For the text-containing cell, return its midpoint in (X, Y) coordinate format. 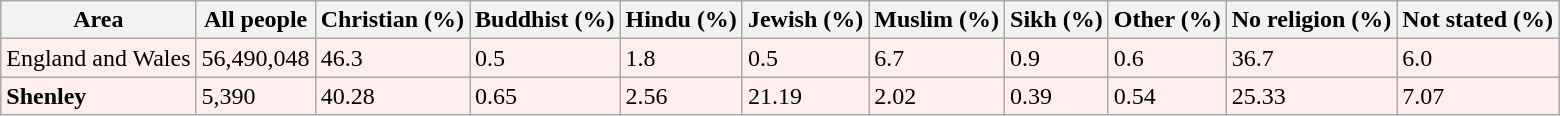
0.39 (1057, 96)
5,390 (256, 96)
2.02 (937, 96)
All people (256, 20)
2.56 (681, 96)
40.28 (392, 96)
Christian (%) (392, 20)
Buddhist (%) (545, 20)
0.65 (545, 96)
36.7 (1312, 58)
6.7 (937, 58)
England and Wales (98, 58)
Hindu (%) (681, 20)
56,490,048 (256, 58)
0.6 (1167, 58)
Other (%) (1167, 20)
Shenley (98, 96)
7.07 (1478, 96)
0.54 (1167, 96)
46.3 (392, 58)
Sikh (%) (1057, 20)
Not stated (%) (1478, 20)
21.19 (805, 96)
6.0 (1478, 58)
25.33 (1312, 96)
Area (98, 20)
0.9 (1057, 58)
1.8 (681, 58)
Muslim (%) (937, 20)
No religion (%) (1312, 20)
Jewish (%) (805, 20)
